Scan for the cell matching the given text and deliver its (X, Y) coordinate at center. 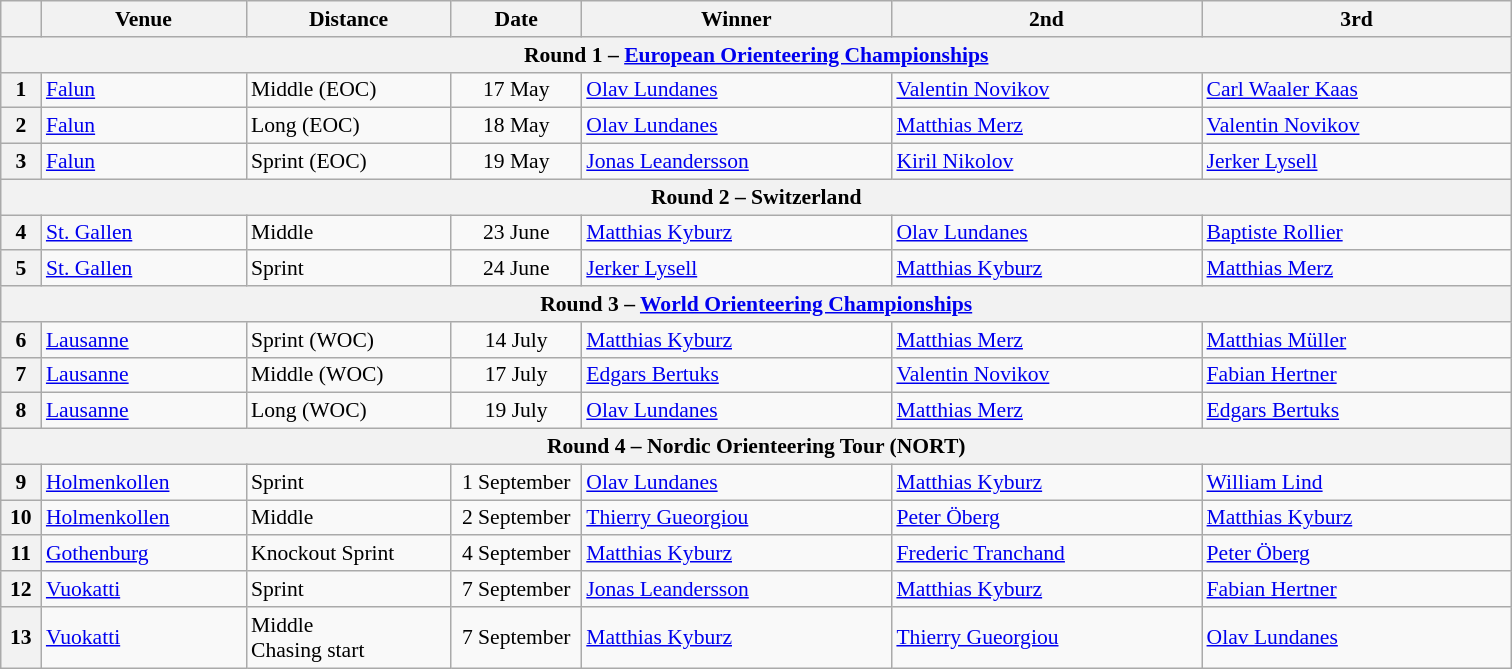
Long (EOC) (348, 126)
6 (21, 340)
Venue (144, 19)
4 September (516, 554)
9 (21, 482)
Knockout Sprint (348, 554)
3rd (1357, 19)
Distance (348, 19)
5 (21, 269)
Baptiste Rollier (1357, 233)
3 (21, 162)
Date (516, 19)
1 (21, 90)
Kiril Nikolov (1046, 162)
Sprint (EOC) (348, 162)
17 July (516, 375)
Gothenburg (144, 554)
17 May (516, 90)
12 (21, 589)
11 (21, 554)
Round 1 – European Orienteering Championships (756, 55)
Matthias Müller (1357, 340)
18 May (516, 126)
Round 2 – Switzerland (756, 197)
Frederic Tranchand (1046, 554)
19 July (516, 411)
William Lind (1357, 482)
2 (21, 126)
Round 3 – World Orienteering Championships (756, 304)
Sprint (WOC) (348, 340)
Middle (WOC) (348, 375)
14 July (516, 340)
Round 4 – Nordic Orienteering Tour (NORT) (756, 447)
13 (21, 638)
Middle (EOC) (348, 90)
24 June (516, 269)
23 June (516, 233)
Winner (736, 19)
8 (21, 411)
2 September (516, 518)
10 (21, 518)
7 (21, 375)
1 September (516, 482)
19 May (516, 162)
Carl Waaler Kaas (1357, 90)
4 (21, 233)
MiddleChasing start (348, 638)
Long (WOC) (348, 411)
2nd (1046, 19)
